Scan for the cell matching the given text and deliver its [x, y] coordinate at center. 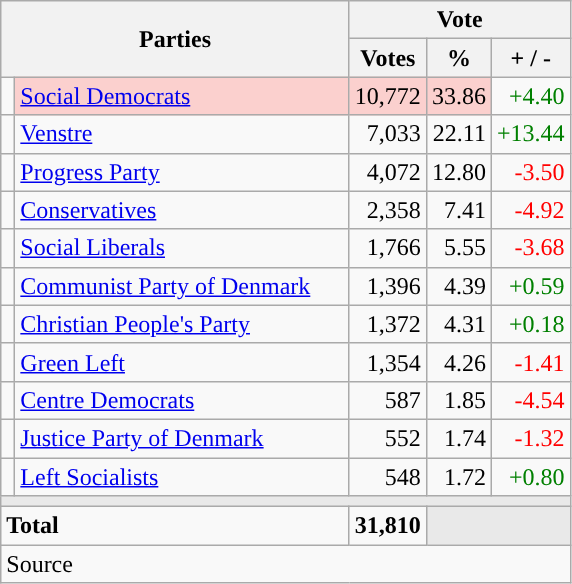
-4.54 [530, 400]
Social Democrats [182, 96]
-3.50 [530, 172]
1.72 [458, 477]
7,033 [388, 134]
-1.41 [530, 362]
Parties [176, 39]
1,372 [388, 324]
Green Left [182, 362]
Votes [388, 58]
-3.68 [530, 248]
587 [388, 400]
4,072 [388, 172]
Left Socialists [182, 477]
+4.40 [530, 96]
-1.32 [530, 438]
+0.59 [530, 286]
31,810 [388, 526]
+0.80 [530, 477]
2,358 [388, 210]
Centre Democrats [182, 400]
Social Liberals [182, 248]
Progress Party [182, 172]
1,354 [388, 362]
33.86 [458, 96]
+0.18 [530, 324]
1,766 [388, 248]
12.80 [458, 172]
7.41 [458, 210]
% [458, 58]
4.26 [458, 362]
1,396 [388, 286]
Communist Party of Denmark [182, 286]
10,772 [388, 96]
-4.92 [530, 210]
552 [388, 438]
4.31 [458, 324]
5.55 [458, 248]
Total [176, 526]
+ / - [530, 58]
22.11 [458, 134]
Christian People's Party [182, 324]
Conservatives [182, 210]
1.85 [458, 400]
4.39 [458, 286]
548 [388, 477]
Vote [460, 20]
Justice Party of Denmark [182, 438]
Source [286, 564]
Venstre [182, 134]
+13.44 [530, 134]
1.74 [458, 438]
